From the cell containing the given text, extract its center point as (X, Y) coordinate. 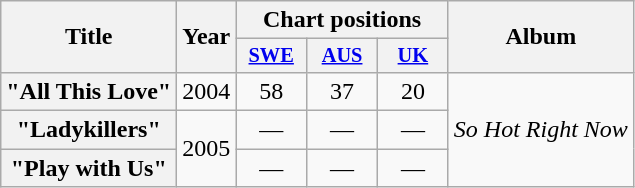
"Ladykillers" (89, 130)
2005 (206, 149)
So Hot Right Now (540, 129)
2004 (206, 91)
UK (412, 56)
"Play with Us" (89, 168)
37 (342, 91)
AUS (342, 56)
"All This Love" (89, 91)
Title (89, 37)
20 (412, 91)
58 (272, 91)
Album (540, 37)
SWE (272, 56)
Year (206, 37)
Chart positions (342, 20)
